From the cell containing the given text, extract its center point as (x, y) coordinate. 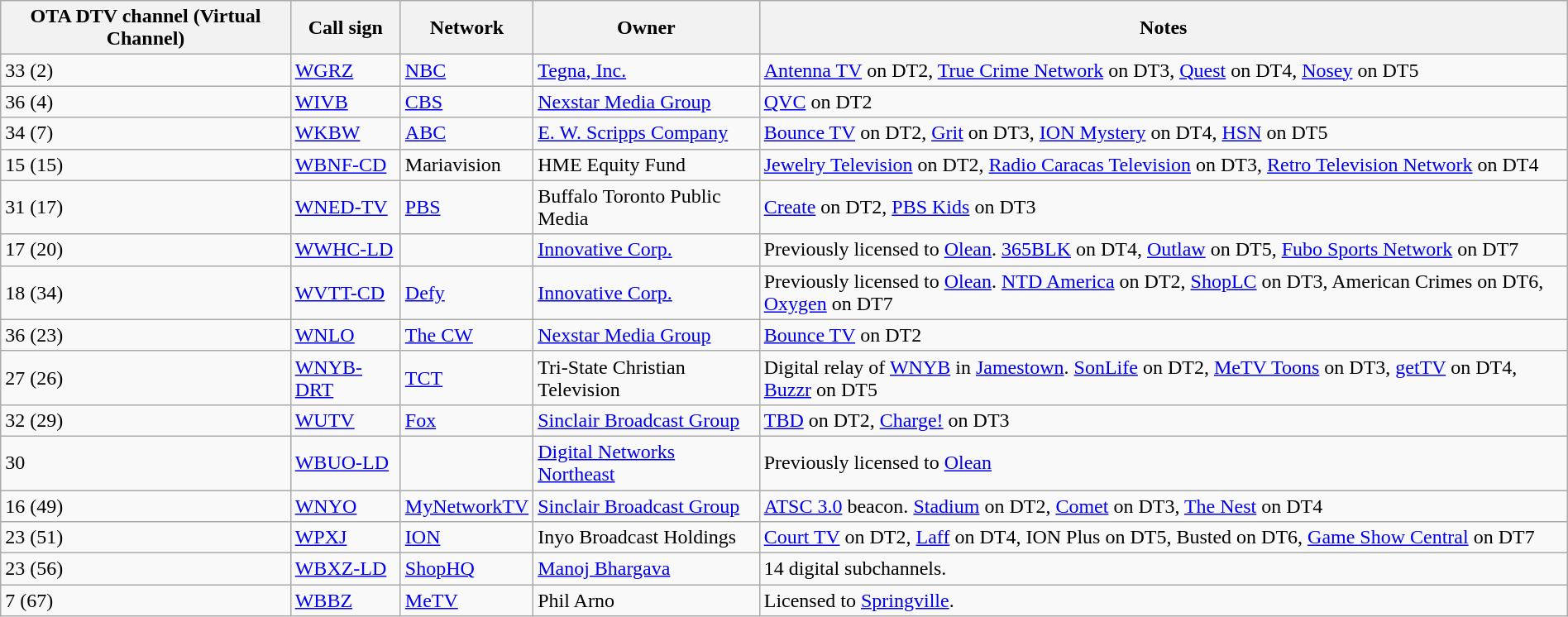
23 (51) (146, 538)
Tegna, Inc. (647, 70)
32 (29) (146, 420)
CBS (466, 102)
ShopHQ (466, 569)
Fox (466, 420)
PBS (466, 207)
E. W. Scripps Company (647, 133)
Mariavision (466, 165)
MyNetworkTV (466, 505)
WNED-TV (346, 207)
WBXZ-LD (346, 569)
WBBZ (346, 600)
Create on DT2, PBS Kids on DT3 (1163, 207)
31 (17) (146, 207)
HME Equity Fund (647, 165)
OTA DTV channel (Virtual Channel) (146, 28)
WBNF-CD (346, 165)
Defy (466, 293)
16 (49) (146, 505)
Previously licensed to Olean (1163, 463)
Antenna TV on DT2, True Crime Network on DT3, Quest on DT4, Nosey on DT5 (1163, 70)
Bounce TV on DT2 (1163, 335)
WWHC-LD (346, 250)
WPXJ (346, 538)
30 (146, 463)
Network (466, 28)
Previously licensed to Olean. NTD America on DT2, ShopLC on DT3, American Crimes on DT6, Oxygen on DT7 (1163, 293)
36 (4) (146, 102)
TCT (466, 377)
Digital relay of WNYB in Jamestown. SonLife on DT2, MeTV Toons on DT3, getTV on DT4, Buzzr on DT5 (1163, 377)
Previously licensed to Olean. 365BLK on DT4, Outlaw on DT5, Fubo Sports Network on DT7 (1163, 250)
17 (20) (146, 250)
Inyo Broadcast Holdings (647, 538)
Manoj Bhargava (647, 569)
27 (26) (146, 377)
Jewelry Television on DT2, Radio Caracas Television on DT3, Retro Television Network on DT4 (1163, 165)
WUTV (346, 420)
WBUO-LD (346, 463)
Notes (1163, 28)
WNLO (346, 335)
WNYO (346, 505)
The CW (466, 335)
18 (34) (146, 293)
15 (15) (146, 165)
Owner (647, 28)
WNYB-DRT (346, 377)
Licensed to Springville. (1163, 600)
WIVB (346, 102)
23 (56) (146, 569)
WVTT-CD (346, 293)
14 digital subchannels. (1163, 569)
33 (2) (146, 70)
Tri-State Christian Television (647, 377)
WGRZ (346, 70)
QVC on DT2 (1163, 102)
Call sign (346, 28)
Buffalo Toronto Public Media (647, 207)
MeTV (466, 600)
ION (466, 538)
Court TV on DT2, Laff on DT4, ION Plus on DT5, Busted on DT6, Game Show Central on DT7 (1163, 538)
34 (7) (146, 133)
Phil Arno (647, 600)
36 (23) (146, 335)
Digital Networks Northeast (647, 463)
7 (67) (146, 600)
NBC (466, 70)
WKBW (346, 133)
Bounce TV on DT2, Grit on DT3, ION Mystery on DT4, HSN on DT5 (1163, 133)
ATSC 3.0 beacon. Stadium on DT2, Comet on DT3, The Nest on DT4 (1163, 505)
TBD on DT2, Charge! on DT3 (1163, 420)
ABC (466, 133)
